Return the (x, y) coordinate for the center point of the cell that contains the specified text.  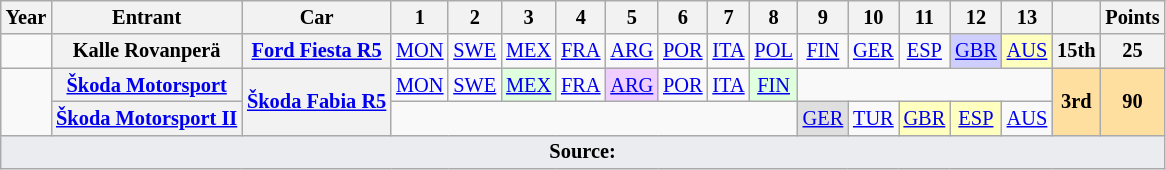
15th (1076, 51)
8 (773, 17)
1 (420, 17)
7 (728, 17)
13 (1027, 17)
11 (925, 17)
Kalle Rovanperä (146, 51)
10 (873, 17)
12 (976, 17)
Points (1132, 17)
5 (632, 17)
Car (316, 17)
3 (528, 17)
Source: (583, 152)
9 (823, 17)
90 (1132, 102)
25 (1132, 51)
4 (580, 17)
Ford Fiesta R5 (316, 51)
Škoda Motorsport II (146, 118)
Škoda Motorsport (146, 85)
POL (773, 51)
Entrant (146, 17)
Year (26, 17)
6 (682, 17)
TUR (873, 118)
Škoda Fabia R5 (316, 102)
2 (474, 17)
3rd (1076, 102)
